Detect which cell encompasses the target text, then output its (x, y) center coordinate. 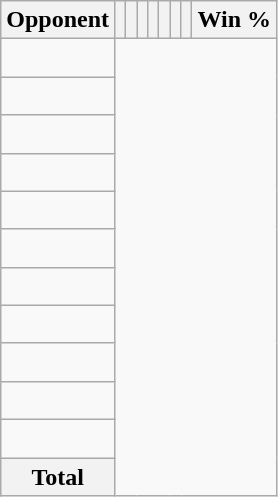
Win % (234, 20)
Total (58, 477)
Opponent (58, 20)
